Provide the (x, y) coordinate of the cell's center where the given text is located.  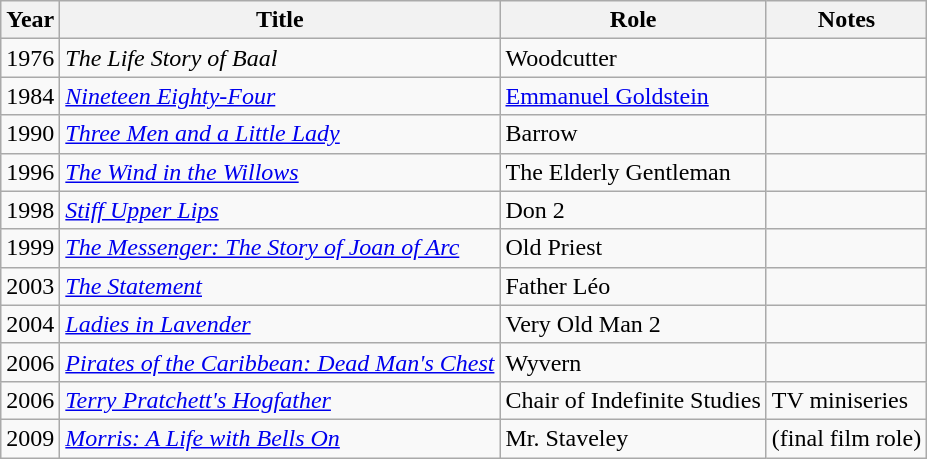
1976 (30, 58)
Woodcutter (633, 58)
Morris: A Life with Bells On (280, 438)
1998 (30, 210)
2004 (30, 324)
The Statement (280, 286)
1990 (30, 134)
Barrow (633, 134)
TV miniseries (846, 400)
Title (280, 20)
Pirates of the Caribbean: Dead Man's Chest (280, 362)
The Elderly Gentleman (633, 172)
Year (30, 20)
1984 (30, 96)
Notes (846, 20)
Mr. Staveley (633, 438)
1996 (30, 172)
Chair of Indefinite Studies (633, 400)
Don 2 (633, 210)
Role (633, 20)
Terry Pratchett's Hogfather (280, 400)
The Life Story of Baal (280, 58)
Three Men and a Little Lady (280, 134)
2003 (30, 286)
The Messenger: The Story of Joan of Arc (280, 248)
Wyvern (633, 362)
Ladies in Lavender (280, 324)
Stiff Upper Lips (280, 210)
Emmanuel Goldstein (633, 96)
(final film role) (846, 438)
1999 (30, 248)
Very Old Man 2 (633, 324)
2009 (30, 438)
Father Léo (633, 286)
The Wind in the Willows (280, 172)
Nineteen Eighty-Four (280, 96)
Old Priest (633, 248)
